Extract the [x, y] coordinate from the center of the cell holding the provided text.  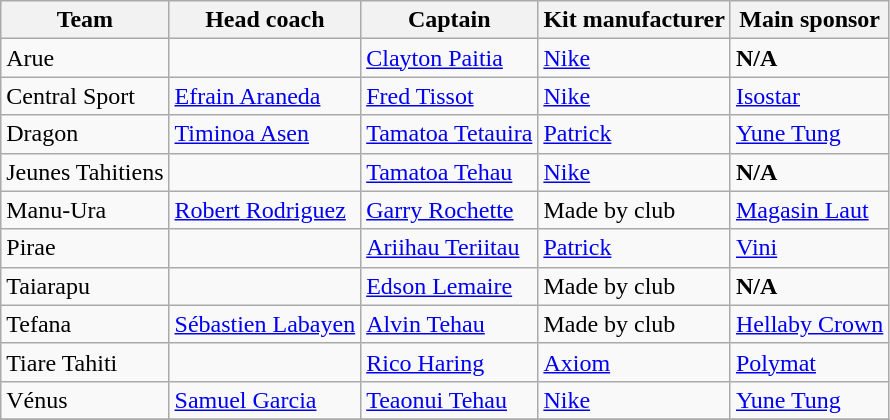
Vini [809, 248]
Vénus [85, 400]
Manu-Ura [85, 210]
Axiom [634, 362]
Head coach [265, 20]
Main sponsor [809, 20]
Rico Haring [450, 362]
Tiare Tahiti [85, 362]
Polymat [809, 362]
Hellaby Crown [809, 324]
Fred Tissot [450, 96]
Jeunes Tahitiens [85, 172]
Teaonui Tehau [450, 400]
Alvin Tehau [450, 324]
Tamatoa Tetauira [450, 134]
Kit manufacturer [634, 20]
Clayton Paitia [450, 58]
Team [85, 20]
Efrain Araneda [265, 96]
Timinoa Asen [265, 134]
Captain [450, 20]
Pirae [85, 248]
Magasin Laut [809, 210]
Tefana [85, 324]
Sébastien Labayen [265, 324]
Taiarapu [85, 286]
Arue [85, 58]
Isostar [809, 96]
Ariihau Teriitau [450, 248]
Edson Lemaire [450, 286]
Central Sport [85, 96]
Tamatoa Tehau [450, 172]
Samuel Garcia [265, 400]
Robert Rodriguez [265, 210]
Garry Rochette [450, 210]
Dragon [85, 134]
